Output the (x, y) coordinate of the center of the cell containing the given text.  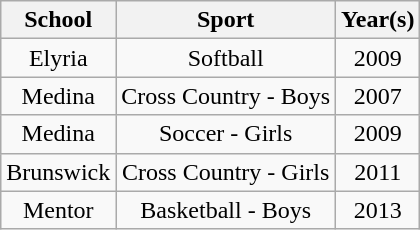
Soccer - Girls (226, 134)
Softball (226, 58)
2013 (378, 210)
Cross Country - Girls (226, 172)
Mentor (58, 210)
Year(s) (378, 20)
Elyria (58, 58)
Sport (226, 20)
Basketball - Boys (226, 210)
Brunswick (58, 172)
School (58, 20)
2011 (378, 172)
2007 (378, 96)
Cross Country - Boys (226, 96)
